Find where the given text appears and provide that cell's center as [x, y] coordinate. 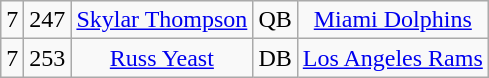
QB [275, 20]
247 [48, 20]
253 [48, 58]
Los Angeles Rams [392, 58]
Russ Yeast [162, 58]
DB [275, 58]
Miami Dolphins [392, 20]
Skylar Thompson [162, 20]
